From the cell containing the given text, extract its center point as (X, Y) coordinate. 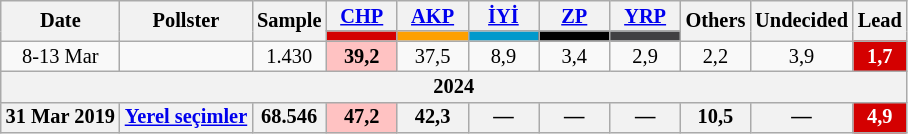
Pollster (186, 20)
2,9 (646, 56)
68.546 (289, 118)
47,2 (362, 118)
42,3 (432, 118)
AKP (432, 16)
YRP (646, 16)
Yerel seçimler (186, 118)
10,5 (716, 118)
8-13 Mar (60, 56)
İYİ (504, 16)
2024 (454, 86)
ZP (574, 16)
39,2 (362, 56)
4,9 (880, 118)
Lead (880, 20)
CHP (362, 16)
1.430 (289, 56)
Others (716, 20)
1,7 (880, 56)
3,4 (574, 56)
2,2 (716, 56)
8,9 (504, 56)
Date (60, 20)
Sample (289, 20)
3,9 (802, 56)
31 Mar 2019 (60, 118)
37,5 (432, 56)
Undecided (802, 20)
